Determine the [x, y] coordinate at the center of the cell enclosing the given text.  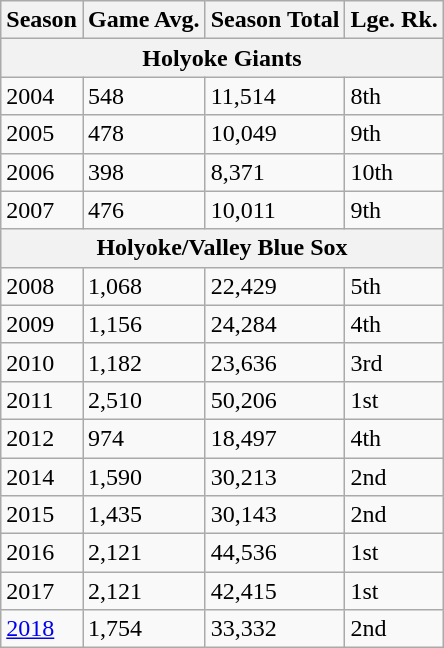
Holyoke Giants [222, 58]
2018 [42, 629]
2011 [42, 400]
11,514 [275, 96]
2009 [42, 324]
Lge. Rk. [394, 20]
398 [144, 172]
2007 [42, 210]
2015 [42, 515]
1,068 [144, 286]
23,636 [275, 362]
33,332 [275, 629]
2016 [42, 553]
2012 [42, 438]
2017 [42, 591]
10,049 [275, 134]
1,754 [144, 629]
18,497 [275, 438]
30,143 [275, 515]
10,011 [275, 210]
Season [42, 20]
2014 [42, 477]
2005 [42, 134]
24,284 [275, 324]
5th [394, 286]
30,213 [275, 477]
548 [144, 96]
478 [144, 134]
974 [144, 438]
3rd [394, 362]
50,206 [275, 400]
Season Total [275, 20]
Game Avg. [144, 20]
44,536 [275, 553]
1,590 [144, 477]
2010 [42, 362]
1,435 [144, 515]
476 [144, 210]
2,510 [144, 400]
8th [394, 96]
42,415 [275, 591]
Holyoke/Valley Blue Sox [222, 248]
1,182 [144, 362]
8,371 [275, 172]
1,156 [144, 324]
22,429 [275, 286]
10th [394, 172]
2006 [42, 172]
2004 [42, 96]
2008 [42, 286]
